Scan for the cell matching the given text and deliver its [X, Y] coordinate at center. 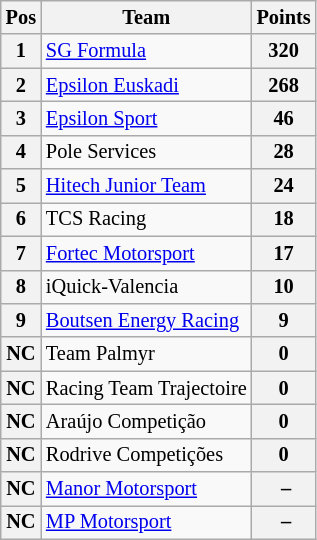
10 [284, 287]
5 [21, 186]
24 [284, 186]
Araújo Competição [146, 421]
4 [21, 152]
28 [284, 152]
7 [21, 253]
2 [21, 85]
MP Motorsport [146, 522]
Racing Team Trajectoire [146, 388]
Hitech Junior Team [146, 186]
1 [21, 51]
18 [284, 219]
Points [284, 17]
SG Formula [146, 51]
6 [21, 219]
320 [284, 51]
3 [21, 118]
TCS Racing [146, 219]
17 [284, 253]
Team [146, 17]
Rodrive Competições [146, 455]
Pole Services [146, 152]
Fortec Motorsport [146, 253]
Boutsen Energy Racing [146, 320]
iQuick-Valencia [146, 287]
Epsilon Sport [146, 118]
Manor Motorsport [146, 489]
46 [284, 118]
Team Palmyr [146, 354]
268 [284, 85]
Pos [21, 17]
Epsilon Euskadi [146, 85]
8 [21, 287]
